Scan for the cell matching the given text and deliver its (x, y) coordinate at center. 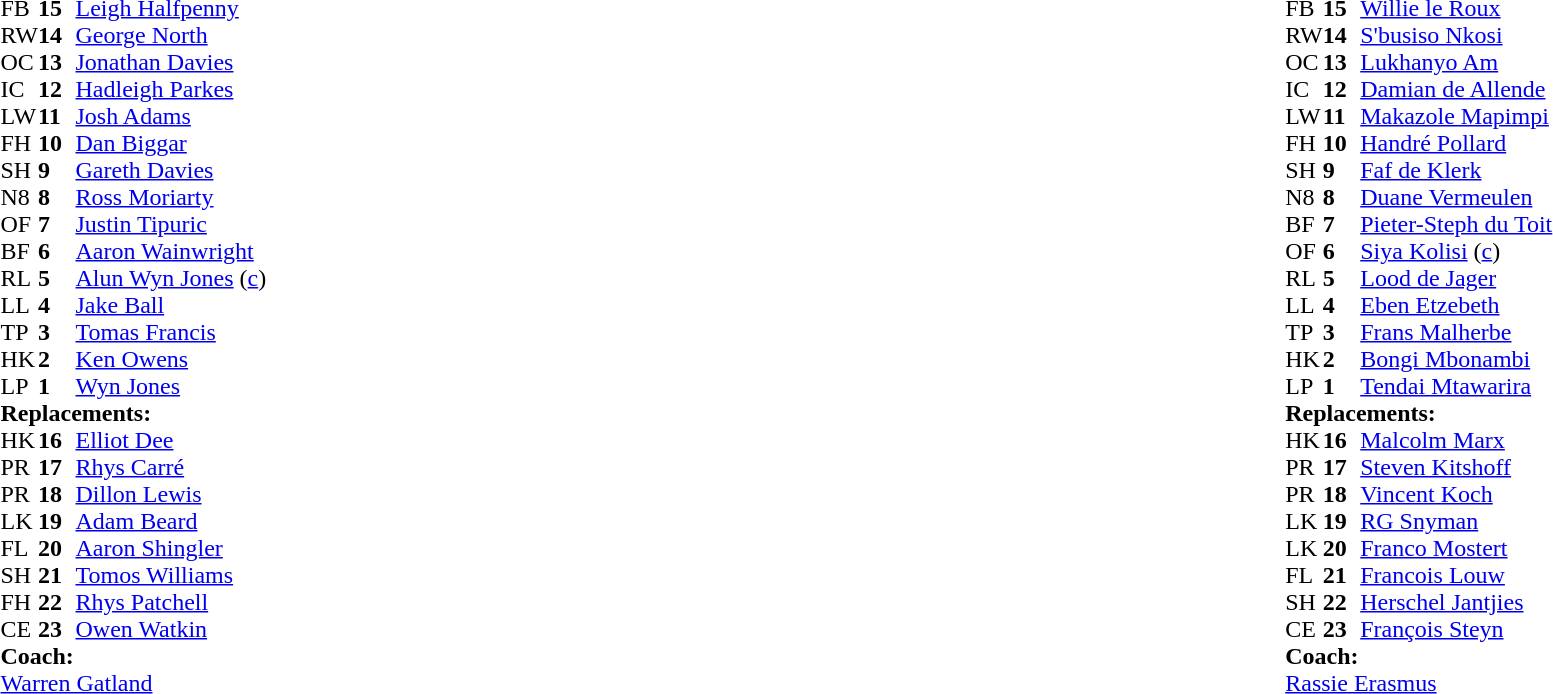
Siya Kolisi (c) (1456, 252)
Ross Moriarty (172, 198)
Franco Mostert (1456, 548)
Jake Ball (172, 306)
Tomas Francis (172, 332)
Hadleigh Parkes (172, 90)
François Steyn (1456, 630)
Elliot Dee (172, 440)
Pieter-Steph du Toit (1456, 224)
RG Snyman (1456, 522)
Duane Vermeulen (1456, 198)
Rhys Patchell (172, 602)
Francois Louw (1456, 576)
Herschel Jantjies (1456, 602)
Dillon Lewis (172, 494)
George North (172, 36)
Adam Beard (172, 522)
Tendai Mtawarira (1456, 386)
Damian de Allende (1456, 90)
Gareth Davies (172, 170)
Josh Adams (172, 116)
Steven Kitshoff (1456, 468)
Vincent Koch (1456, 494)
Aaron Wainwright (172, 252)
Lukhanyo Am (1456, 62)
Lood de Jager (1456, 278)
Dan Biggar (172, 144)
Owen Watkin (172, 630)
Justin Tipuric (172, 224)
Ken Owens (172, 360)
Makazole Mapimpi (1456, 116)
Alun Wyn Jones (c) (172, 278)
Tomos Williams (172, 576)
Eben Etzebeth (1456, 306)
Frans Malherbe (1456, 332)
S'busiso Nkosi (1456, 36)
Malcolm Marx (1456, 440)
Jonathan Davies (172, 62)
Faf de Klerk (1456, 170)
Bongi Mbonambi (1456, 360)
Wyn Jones (172, 386)
Aaron Shingler (172, 548)
Handré Pollard (1456, 144)
Rhys Carré (172, 468)
